Find where the given text appears and provide that cell's center as (x, y) coordinate. 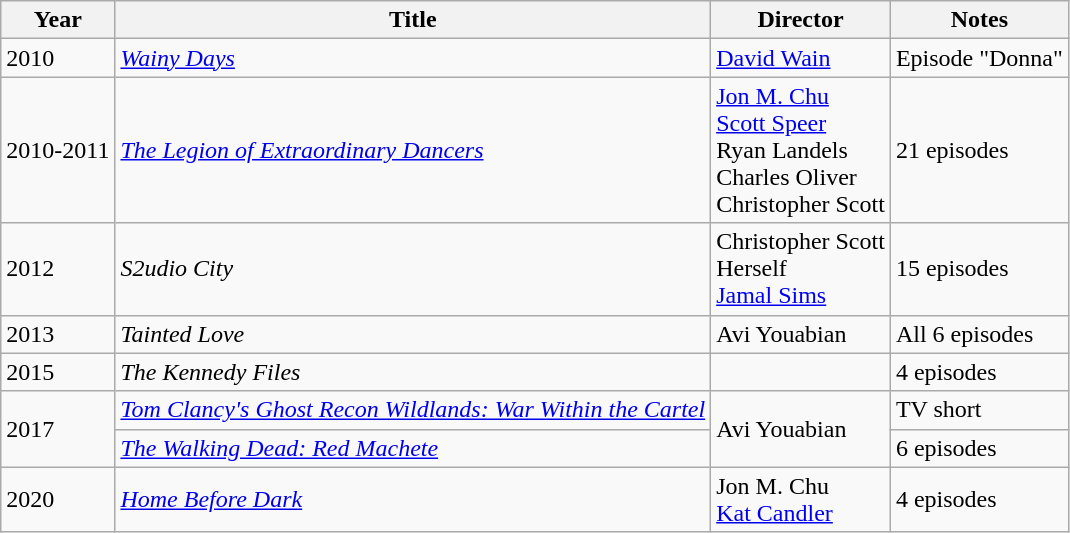
TV short (979, 410)
15 episodes (979, 269)
6 episodes (979, 448)
2013 (58, 334)
2012 (58, 269)
Jon M. ChuKat Candler (801, 500)
Wainy Days (413, 58)
Jon M. ChuScott SpeerRyan LandelsCharles OliverChristopher Scott (801, 150)
The Walking Dead: Red Machete (413, 448)
Title (413, 20)
Tom Clancy's Ghost Recon Wildlands: War Within the Cartel (413, 410)
S2udio City (413, 269)
All 6 episodes (979, 334)
2015 (58, 372)
2017 (58, 429)
Notes (979, 20)
David Wain (801, 58)
Director (801, 20)
Christopher ScottHerselfJamal Sims (801, 269)
21 episodes (979, 150)
The Kennedy Files (413, 372)
2010-2011 (58, 150)
2020 (58, 500)
The Legion of Extraordinary Dancers (413, 150)
Year (58, 20)
Home Before Dark (413, 500)
Episode "Donna" (979, 58)
2010 (58, 58)
Tainted Love (413, 334)
